Provide the (x, y) coordinate of the cell's center where the given text is located.  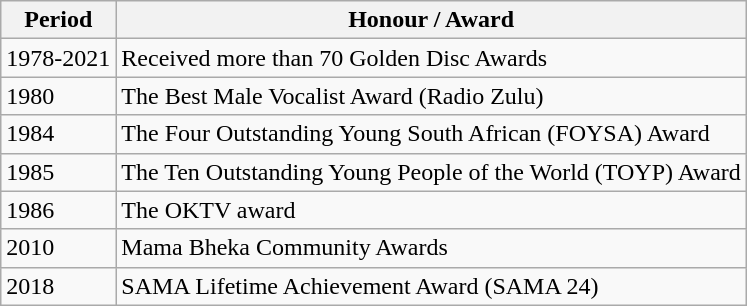
1978-2021 (58, 58)
1985 (58, 172)
The Ten Outstanding Young People of the World (TOYP) Award (432, 172)
The OKTV award (432, 210)
SAMA Lifetime Achievement Award (SAMA 24) (432, 286)
2018 (58, 286)
1980 (58, 96)
2010 (58, 248)
The Four Outstanding Young South African (FOYSA) Award (432, 134)
1986 (58, 210)
1984 (58, 134)
Received more than 70 Golden Disc Awards (432, 58)
Period (58, 20)
Mama Bheka Community Awards (432, 248)
The Best Male Vocalist Award (Radio Zulu) (432, 96)
Honour / Award (432, 20)
